For the text-containing cell, return its midpoint in [x, y] coordinate format. 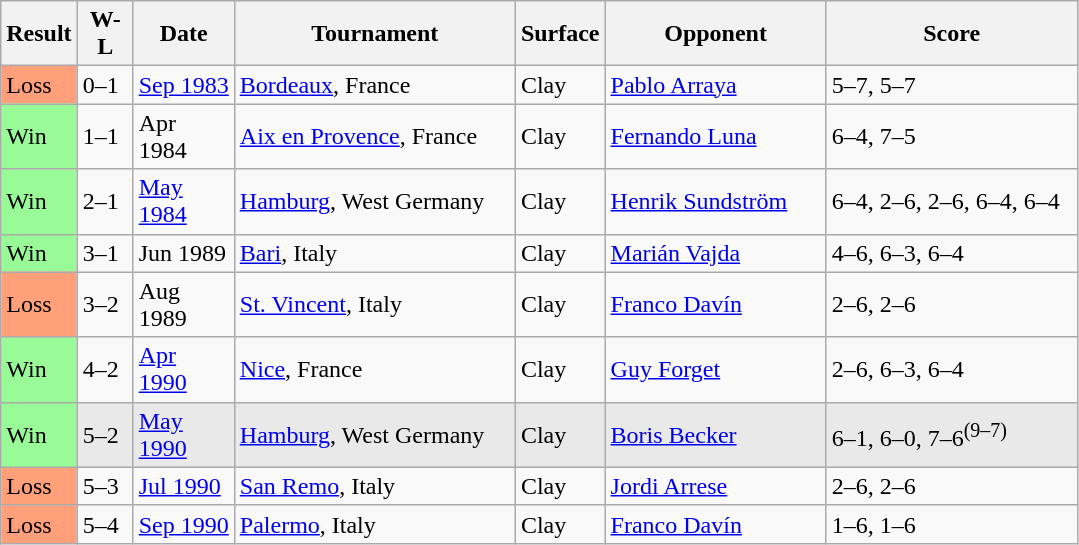
Bordeaux, France [374, 85]
1–1 [105, 136]
Sep 1983 [184, 85]
5–7, 5–7 [952, 85]
Henrik Sundström [716, 202]
6–4, 7–5 [952, 136]
Pablo Arraya [716, 85]
W-L [105, 34]
Tournament [374, 34]
Guy Forget [716, 370]
6–1, 6–0, 7–6(9–7) [952, 434]
Sep 1990 [184, 524]
Fernando Luna [716, 136]
May 1990 [184, 434]
Nice, France [374, 370]
Date [184, 34]
Opponent [716, 34]
Aug 1989 [184, 304]
Bari, Italy [374, 253]
Marián Vajda [716, 253]
4–2 [105, 370]
3–2 [105, 304]
Apr 1984 [184, 136]
0–1 [105, 85]
6–4, 2–6, 2–6, 6–4, 6–4 [952, 202]
2–6, 6–3, 6–4 [952, 370]
St. Vincent, Italy [374, 304]
Aix en Provence, France [374, 136]
Palermo, Italy [374, 524]
May 1984 [184, 202]
3–1 [105, 253]
Jul 1990 [184, 486]
San Remo, Italy [374, 486]
2–1 [105, 202]
Surface [560, 34]
4–6, 6–3, 6–4 [952, 253]
Score [952, 34]
Boris Becker [716, 434]
Jun 1989 [184, 253]
Apr 1990 [184, 370]
Result [39, 34]
5–3 [105, 486]
1–6, 1–6 [952, 524]
5–2 [105, 434]
5–4 [105, 524]
Jordi Arrese [716, 486]
